For the text-containing cell, return its midpoint in [X, Y] coordinate format. 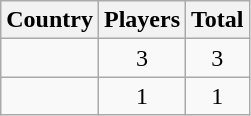
Players [142, 20]
Total [218, 20]
Country [50, 20]
